Return [x, y] of the center of cell containing provided text 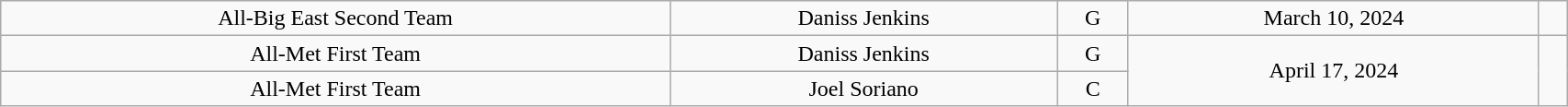
March 10, 2024 [1334, 18]
Joel Soriano [863, 89]
April 17, 2024 [1334, 71]
C [1093, 89]
All-Big East Second Team [336, 18]
